Provide the (x, y) coordinate of the cell's center where the given text is located.  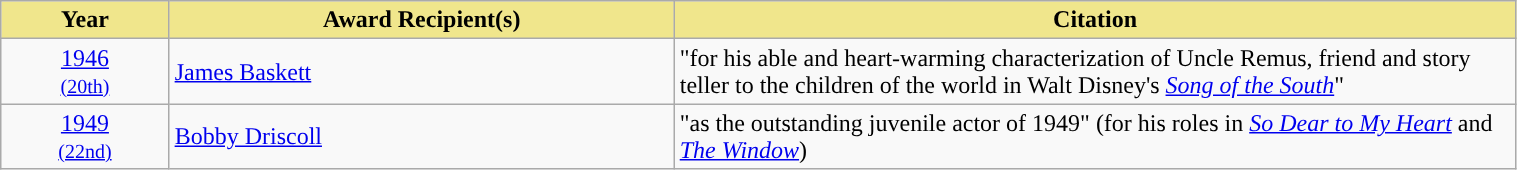
Year (85, 20)
Award Recipient(s) (422, 20)
1946(20th) (85, 72)
1949(22nd) (85, 136)
"as the outstanding juvenile actor of 1949" (for his roles in So Dear to My Heart and The Window) (1095, 136)
Citation (1095, 20)
James Baskett (422, 72)
Bobby Driscoll (422, 136)
